For the text-containing cell, return its midpoint in [X, Y] coordinate format. 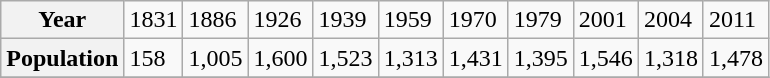
158 [154, 58]
2001 [606, 20]
1979 [540, 20]
1,431 [476, 58]
1970 [476, 20]
2011 [736, 20]
1886 [216, 20]
1,313 [410, 58]
1,546 [606, 58]
1959 [410, 20]
1,318 [670, 58]
1926 [280, 20]
1,395 [540, 58]
1,005 [216, 58]
1939 [346, 20]
1,523 [346, 58]
1831 [154, 20]
1,478 [736, 58]
Population [62, 58]
Year [62, 20]
1,600 [280, 58]
2004 [670, 20]
